Search for the cell housing the specified text and yield its (X, Y) center coordinate. 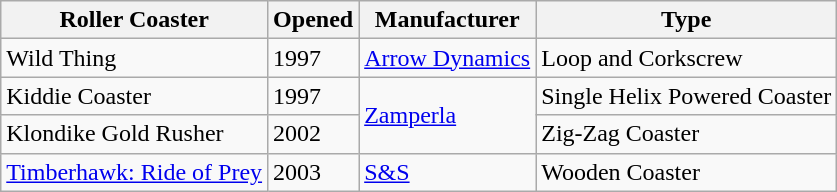
Loop and Corkscrew (686, 58)
Manufacturer (448, 20)
Arrow Dynamics (448, 58)
Roller Coaster (134, 20)
Klondike Gold Rusher (134, 134)
2003 (314, 172)
Zig-Zag Coaster (686, 134)
2002 (314, 134)
Wooden Coaster (686, 172)
Single Helix Powered Coaster (686, 96)
Wild Thing (134, 58)
Timberhawk: Ride of Prey (134, 172)
Opened (314, 20)
S&S (448, 172)
Zamperla (448, 115)
Kiddie Coaster (134, 96)
Type (686, 20)
